Return [X, Y] of the center of cell containing provided text 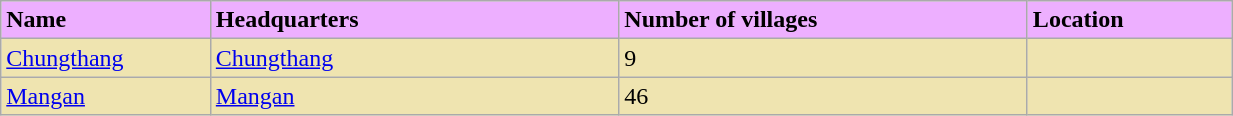
Headquarters [414, 20]
46 [824, 96]
Location [1129, 20]
Name [106, 20]
Number of villages [824, 20]
9 [824, 58]
